Locate the cell with the specified text and output its (X, Y) center coordinate. 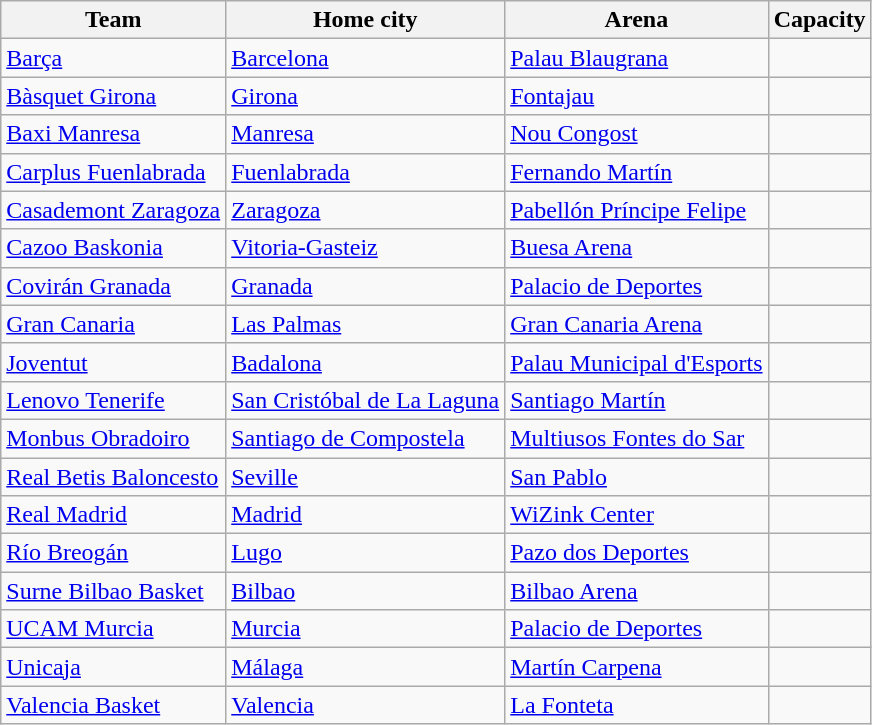
Valencia Basket (114, 705)
Vitoria-Gasteiz (366, 248)
Bàsquet Girona (114, 96)
Bilbao Arena (636, 591)
Pazo dos Deportes (636, 553)
Real Madrid (114, 515)
Multiusos Fontes do Sar (636, 438)
Manresa (366, 134)
Granada (366, 286)
Pabellón Príncipe Felipe (636, 210)
Buesa Arena (636, 248)
Real Betis Baloncesto (114, 477)
Surne Bilbao Basket (114, 591)
Seville (366, 477)
Girona (366, 96)
Nou Congost (636, 134)
Monbus Obradoiro (114, 438)
Gran Canaria (114, 324)
UCAM Murcia (114, 629)
Fernando Martín (636, 172)
Gran Canaria Arena (636, 324)
Covirán Granada (114, 286)
Málaga (366, 667)
San Pablo (636, 477)
Baxi Manresa (114, 134)
Palau Blaugrana (636, 58)
Santiago Martín (636, 400)
Joventut (114, 362)
San Cristóbal de La Laguna (366, 400)
Santiago de Compostela (366, 438)
Capacity (820, 20)
Home city (366, 20)
Murcia (366, 629)
Barcelona (366, 58)
Madrid (366, 515)
Cazoo Baskonia (114, 248)
Lugo (366, 553)
Carplus Fuenlabrada (114, 172)
Zaragoza (366, 210)
Lenovo Tenerife (114, 400)
Bilbao (366, 591)
Palau Municipal d'Esports (636, 362)
Casademont Zaragoza (114, 210)
Unicaja (114, 667)
Fuenlabrada (366, 172)
La Fonteta (636, 705)
Arena (636, 20)
Team (114, 20)
Martín Carpena (636, 667)
Badalona (366, 362)
Valencia (366, 705)
Fontajau (636, 96)
Las Palmas (366, 324)
Barça (114, 58)
Río Breogán (114, 553)
WiZink Center (636, 515)
